From the cell containing the given text, extract its center point as [X, Y] coordinate. 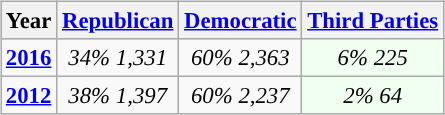
34% 1,331 [118, 58]
60% 2,363 [240, 58]
Year [29, 21]
6% 225 [373, 58]
2012 [29, 96]
60% 2,237 [240, 96]
2% 64 [373, 96]
38% 1,397 [118, 96]
Republican [118, 21]
Democratic [240, 21]
2016 [29, 58]
Third Parties [373, 21]
